Detect which cell encompasses the target text, then output its [X, Y] center coordinate. 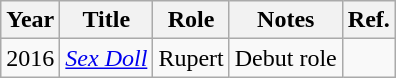
Ref. [368, 20]
Sex Doll [106, 58]
Title [106, 20]
Role [191, 20]
Notes [286, 20]
2016 [30, 58]
Rupert [191, 58]
Year [30, 20]
Debut role [286, 58]
